Capture the cell that displays the provided text and extract its (x, y) central coordinate. 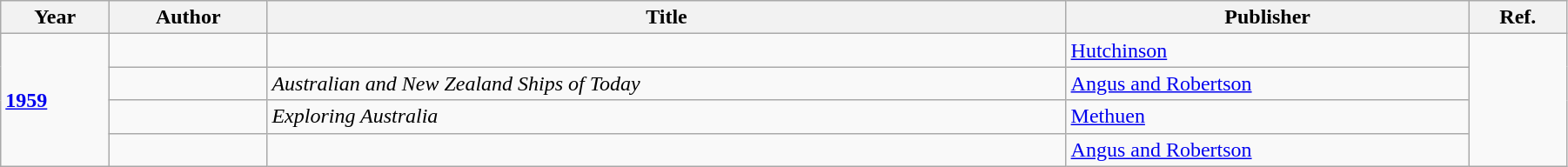
Exploring Australia (667, 117)
Methuen (1267, 117)
Publisher (1267, 17)
Hutchinson (1267, 50)
Author (188, 17)
1959 (56, 100)
Year (56, 17)
Ref. (1518, 17)
Australian and New Zealand Ships of Today (667, 83)
Title (667, 17)
